Return (X, Y) of the center of cell containing provided text 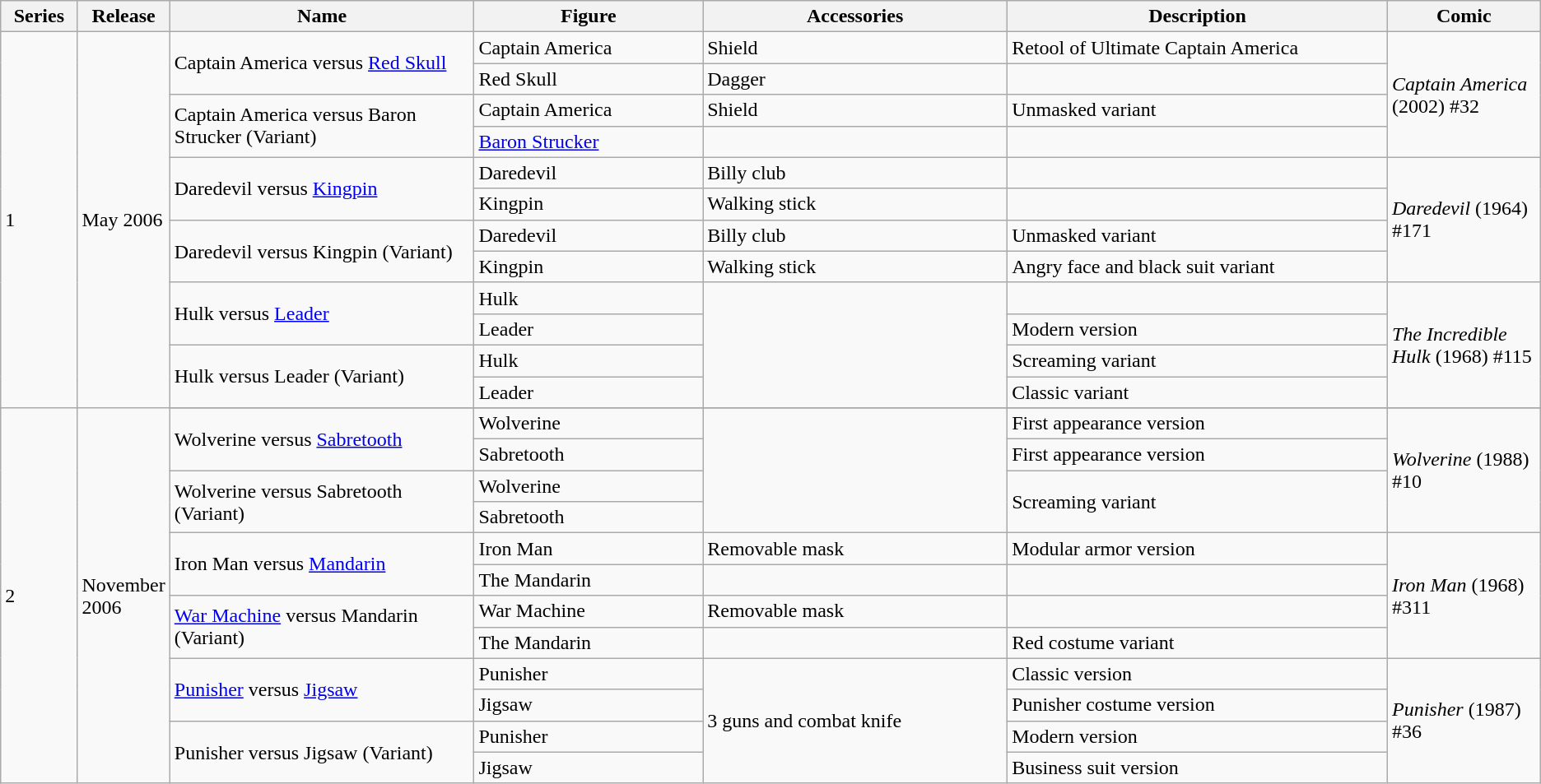
Punisher versus Jigsaw (Variant) (322, 752)
2 (40, 596)
Baron Strucker (589, 141)
Punisher versus Jigsaw (322, 689)
Red costume variant (1198, 643)
Comic (1464, 16)
Accessories (855, 16)
May 2006 (123, 220)
Description (1198, 16)
Wolverine versus Sabretooth (322, 439)
War Machine versus Mandarin (Variant) (322, 627)
November 2006 (123, 596)
Name (322, 16)
Modular armor version (1198, 549)
War Machine (589, 611)
Iron Man (589, 549)
Iron Man (1968) #311 (1464, 596)
Captain America versus Baron Strucker (Variant) (322, 126)
Retool of Ultimate Captain America (1198, 48)
Punisher (1987) #36 (1464, 721)
Dagger (855, 79)
Captain America (2002) #32 (1464, 95)
Iron Man versus Mandarin (322, 564)
Series (40, 16)
Daredevil versus Kingpin (Variant) (322, 251)
Daredevil (1964) #171 (1464, 220)
Angry face and black suit variant (1198, 267)
1 (40, 220)
Release (123, 16)
The Incredible Hulk (1968) #115 (1464, 345)
Wolverine versus Sabretooth (Variant) (322, 502)
Hulk versus Leader (Variant) (322, 376)
Hulk versus Leader (322, 313)
Classic variant (1198, 392)
Red Skull (589, 79)
Daredevil versus Kingpin (322, 188)
Captain America versus Red Skull (322, 63)
Business suit version (1198, 768)
Wolverine (1988) #10 (1464, 471)
Classic version (1198, 674)
3 guns and combat knife (855, 721)
Figure (589, 16)
Punisher costume version (1198, 705)
